Extract the (X, Y) coordinate from the center of the cell holding the provided text.  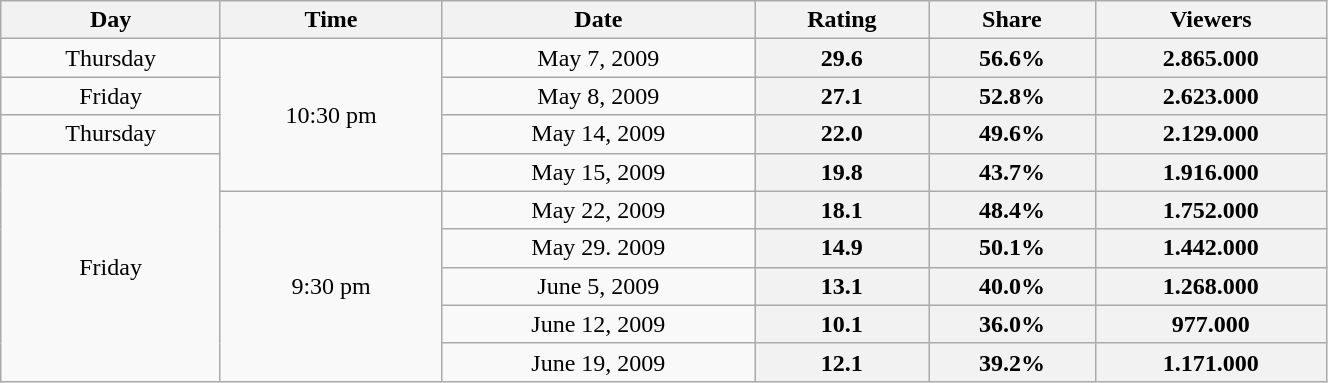
May 8, 2009 (598, 96)
48.4% (1012, 210)
Date (598, 20)
2.623.000 (1210, 96)
1.916.000 (1210, 172)
May 22, 2009 (598, 210)
18.1 (842, 210)
1.171.000 (1210, 362)
49.6% (1012, 134)
52.8% (1012, 96)
14.9 (842, 248)
June 19, 2009 (598, 362)
Day (111, 20)
12.1 (842, 362)
9:30 pm (330, 286)
43.7% (1012, 172)
22.0 (842, 134)
10:30 pm (330, 115)
May 7, 2009 (598, 58)
Viewers (1210, 20)
2.865.000 (1210, 58)
39.2% (1012, 362)
1.752.000 (1210, 210)
13.1 (842, 286)
Time (330, 20)
1.268.000 (1210, 286)
May 29. 2009 (598, 248)
40.0% (1012, 286)
Rating (842, 20)
29.6 (842, 58)
May 14, 2009 (598, 134)
June 12, 2009 (598, 324)
56.6% (1012, 58)
Share (1012, 20)
36.0% (1012, 324)
977.000 (1210, 324)
1.442.000 (1210, 248)
10.1 (842, 324)
50.1% (1012, 248)
19.8 (842, 172)
May 15, 2009 (598, 172)
27.1 (842, 96)
June 5, 2009 (598, 286)
2.129.000 (1210, 134)
